Extract the (x, y) coordinate from the center of the cell holding the provided text.  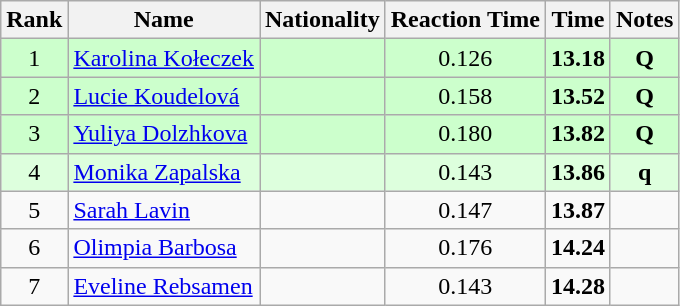
3 (34, 134)
Time (578, 20)
Name (164, 20)
Monika Zapalska (164, 172)
Reaction Time (465, 20)
13.86 (578, 172)
Sarah Lavin (164, 210)
13.18 (578, 58)
2 (34, 96)
5 (34, 210)
13.52 (578, 96)
0.147 (465, 210)
0.158 (465, 96)
q (644, 172)
Lucie Koudelová (164, 96)
Olimpia Barbosa (164, 248)
14.28 (578, 286)
0.126 (465, 58)
Karolina Kołeczek (164, 58)
Eveline Rebsamen (164, 286)
13.87 (578, 210)
0.176 (465, 248)
Nationality (323, 20)
Rank (34, 20)
Notes (644, 20)
6 (34, 248)
14.24 (578, 248)
4 (34, 172)
1 (34, 58)
Yuliya Dolzhkova (164, 134)
0.180 (465, 134)
13.82 (578, 134)
7 (34, 286)
